Find where the given text appears and provide that cell's center as (X, Y) coordinate. 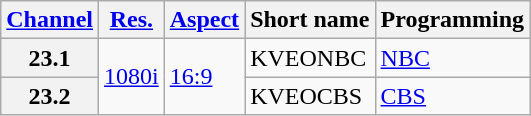
Res. (132, 20)
NBC (452, 58)
23.2 (50, 96)
16:9 (204, 77)
KVEOCBS (310, 96)
Short name (310, 20)
Programming (452, 20)
23.1 (50, 58)
CBS (452, 96)
1080i (132, 77)
Aspect (204, 20)
Channel (50, 20)
KVEONBC (310, 58)
